From the cell containing the given text, extract its center point as (x, y) coordinate. 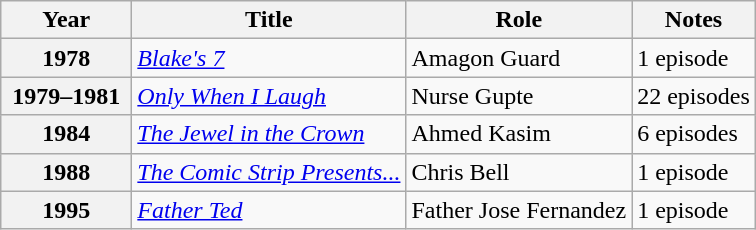
Nurse Gupte (519, 96)
Father Ted (269, 210)
Ahmed Kasim (519, 134)
22 episodes (694, 96)
Title (269, 20)
Role (519, 20)
1995 (66, 210)
6 episodes (694, 134)
Only When I Laugh (269, 96)
Notes (694, 20)
Blake's 7 (269, 58)
Chris Bell (519, 172)
1984 (66, 134)
Amagon Guard (519, 58)
The Comic Strip Presents... (269, 172)
1988 (66, 172)
1979–1981 (66, 96)
1978 (66, 58)
Year (66, 20)
Father Jose Fernandez (519, 210)
The Jewel in the Crown (269, 134)
